Search for the cell housing the specified text and yield its (x, y) center coordinate. 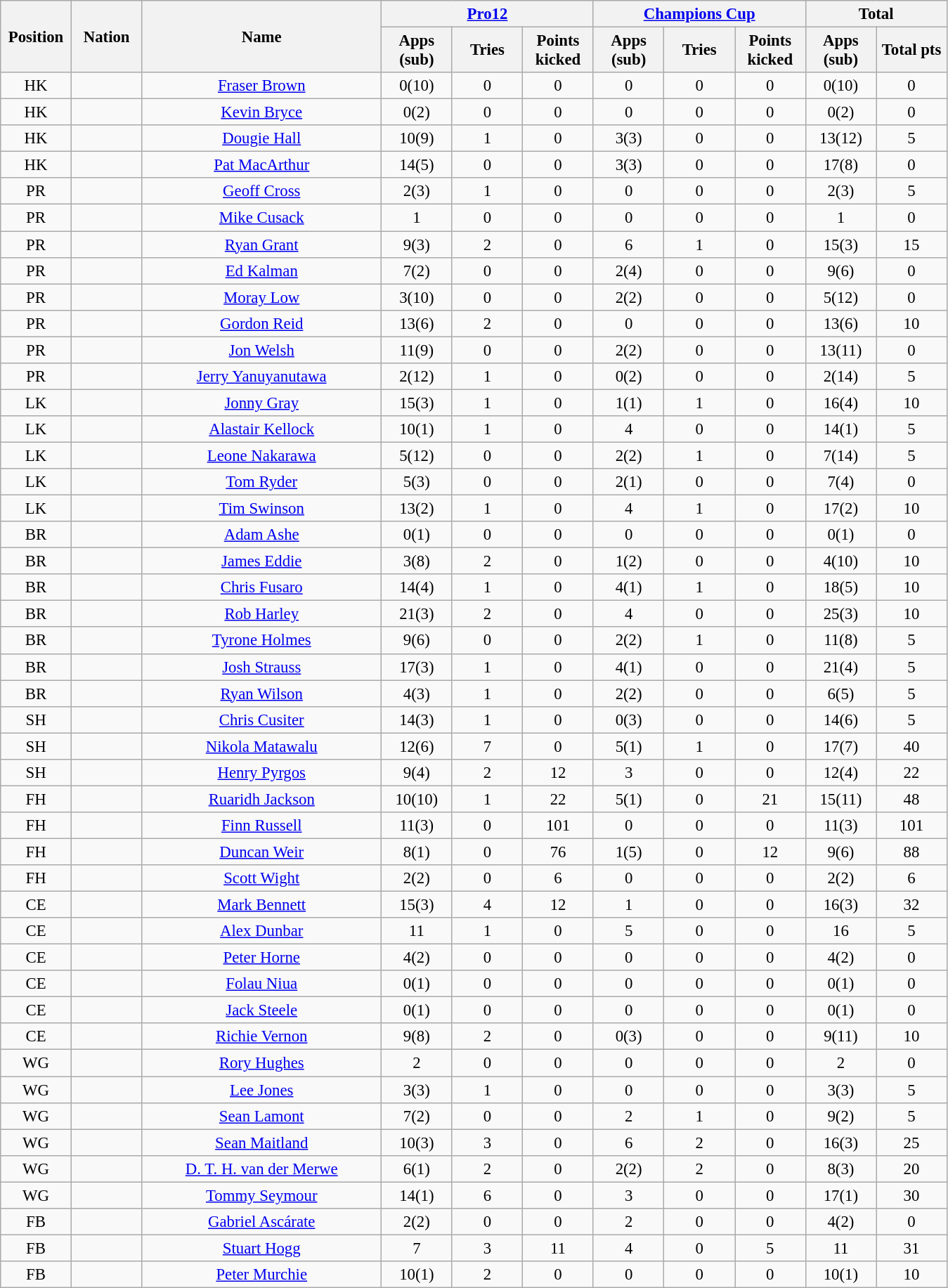
12(6) (417, 746)
Finn Russell (261, 826)
32 (912, 905)
21(4) (840, 667)
Gabriel Ascárate (261, 1222)
Adam Ashe (261, 535)
Jack Steele (261, 1010)
4(10) (840, 561)
14(5) (417, 165)
Scott Wight (261, 878)
6(5) (840, 694)
D. T. H. van der Merwe (261, 1169)
9(2) (840, 1116)
Pat MacArthur (261, 165)
48 (912, 799)
21 (770, 799)
Tyrone Holmes (261, 641)
Ed Kalman (261, 271)
30 (912, 1195)
76 (558, 852)
25(3) (840, 614)
40 (912, 746)
Total pts (912, 51)
11(8) (840, 641)
Peter Murchie (261, 1275)
21(3) (417, 614)
Sean Lamont (261, 1116)
16 (840, 931)
Position (37, 37)
Rob Harley (261, 614)
10(3) (417, 1143)
9(11) (840, 1036)
Peter Horne (261, 958)
Moray Low (261, 297)
Folau Niua (261, 984)
8(3) (840, 1169)
Stuart Hogg (261, 1248)
14(6) (840, 720)
17(1) (840, 1195)
Pro12 (488, 14)
12(4) (840, 773)
20 (912, 1169)
Tommy Seymour (261, 1195)
Duncan Weir (261, 852)
17(3) (417, 667)
Josh Strauss (261, 667)
Nation (107, 37)
Fraser Brown (261, 86)
15(11) (840, 799)
25 (912, 1143)
Dougie Hall (261, 138)
13(11) (840, 350)
Jonny Gray (261, 403)
9(4) (417, 773)
13(12) (840, 138)
Leone Nakarawa (261, 455)
1(5) (628, 852)
2(14) (840, 377)
Chris Fusaro (261, 587)
Gordon Reid (261, 323)
Ryan Wilson (261, 694)
6(1) (417, 1169)
18(5) (840, 587)
11(9) (417, 350)
Sean Maitland (261, 1143)
James Eddie (261, 561)
9(3) (417, 245)
8(1) (417, 852)
14(4) (417, 587)
17(2) (840, 509)
4(3) (417, 694)
14(3) (417, 720)
17(8) (840, 165)
Richie Vernon (261, 1036)
7(4) (840, 482)
7(14) (840, 455)
Kevin Bryce (261, 112)
Alastair Kellock (261, 429)
Mark Bennett (261, 905)
2(1) (628, 482)
Mike Cusack (261, 218)
Jon Welsh (261, 350)
88 (912, 852)
1(1) (628, 403)
Chris Cusiter (261, 720)
Ryan Grant (261, 245)
15 (912, 245)
Tom Ryder (261, 482)
3(10) (417, 297)
13(2) (417, 509)
16(4) (840, 403)
Total (876, 14)
Henry Pyrgos (261, 773)
Rory Hughes (261, 1063)
3(8) (417, 561)
Alex Dunbar (261, 931)
31 (912, 1248)
Geoff Cross (261, 192)
9(8) (417, 1036)
1(2) (628, 561)
Lee Jones (261, 1090)
Name (261, 37)
10(10) (417, 799)
2(4) (628, 271)
Champions Cup (699, 14)
17(7) (840, 746)
Jerry Yanuyanutawa (261, 377)
Nikola Matawalu (261, 746)
Tim Swinson (261, 509)
5(3) (417, 482)
2(12) (417, 377)
10(9) (417, 138)
Ruaridh Jackson (261, 799)
